For the text-containing cell, return its midpoint in [x, y] coordinate format. 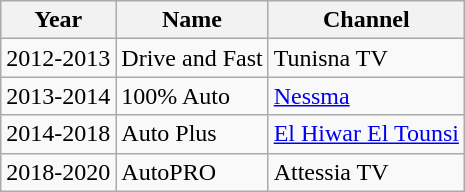
2012-2013 [58, 58]
Year [58, 20]
2018-2020 [58, 172]
Attessia TV [366, 172]
Name [192, 20]
Auto Plus [192, 134]
Channel [366, 20]
El Hiwar El Tounsi [366, 134]
100% Auto [192, 96]
2014-2018 [58, 134]
AutoPRO [192, 172]
Drive and Fast [192, 58]
2013-2014 [58, 96]
Tunisna TV [366, 58]
Nessma [366, 96]
